Extract the (x, y) coordinate from the center of the cell holding the provided text.  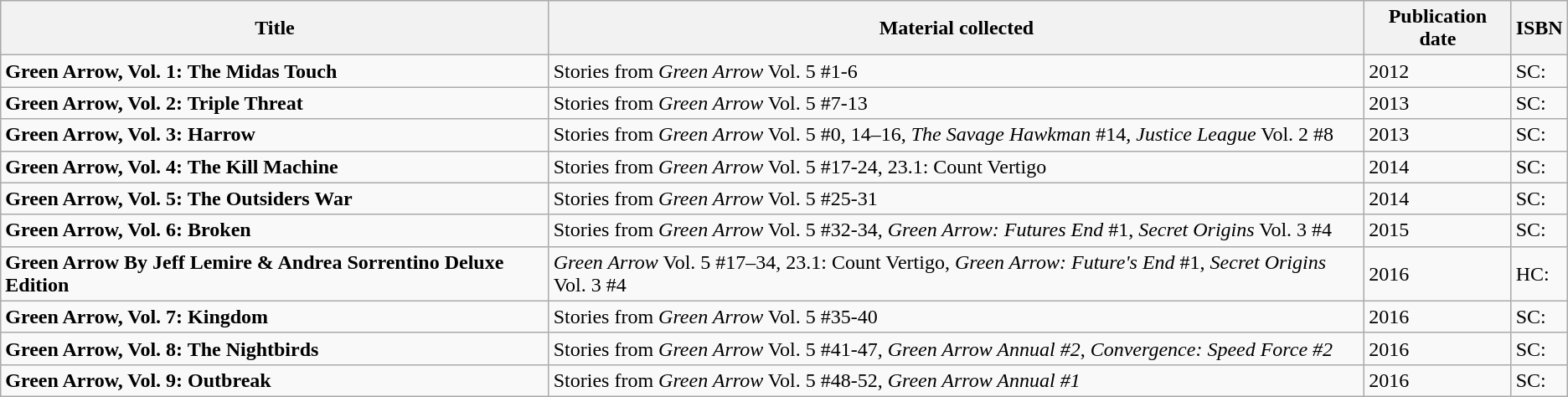
HC: (1540, 273)
Green Arrow By Jeff Lemire & Andrea Sorrentino Deluxe Edition (275, 273)
Stories from Green Arrow Vol. 5 #35-40 (957, 317)
2012 (1437, 71)
Stories from Green Arrow Vol. 5 #32-34, Green Arrow: Futures End #1, Secret Origins Vol. 3 #4 (957, 230)
Green Arrow, Vol. 4: The Kill Machine (275, 167)
Stories from Green Arrow Vol. 5 #0, 14–16, The Savage Hawkman #14, Justice League Vol. 2 #8 (957, 135)
ISBN (1540, 28)
Green Arrow Vol. 5 #17–34, 23.1: Count Vertigo, Green Arrow: Future's End #1, Secret Origins Vol. 3 #4 (957, 273)
Stories from Green Arrow Vol. 5 #1-6 (957, 71)
Green Arrow, Vol. 6: Broken (275, 230)
Green Arrow, Vol. 3: Harrow (275, 135)
Green Arrow, Vol. 8: The Nightbirds (275, 348)
Green Arrow, Vol. 2: Triple Threat (275, 103)
Stories from Green Arrow Vol. 5 #41-47, Green Arrow Annual #2, Convergence: Speed Force #2 (957, 348)
Material collected (957, 28)
Title (275, 28)
2015 (1437, 230)
Stories from Green Arrow Vol. 5 #17-24, 23.1: Count Vertigo (957, 167)
Stories from Green Arrow Vol. 5 #25-31 (957, 198)
Green Arrow, Vol. 9: Outbreak (275, 380)
Green Arrow, Vol. 1: The Midas Touch (275, 71)
Green Arrow, Vol. 5: The Outsiders War (275, 198)
Publication date (1437, 28)
Green Arrow, Vol. 7: Kingdom (275, 317)
Stories from Green Arrow Vol. 5 #7-13 (957, 103)
Stories from Green Arrow Vol. 5 #48-52, Green Arrow Annual #1 (957, 380)
